Return the [X, Y] coordinate for the center point of the cell that contains the specified text.  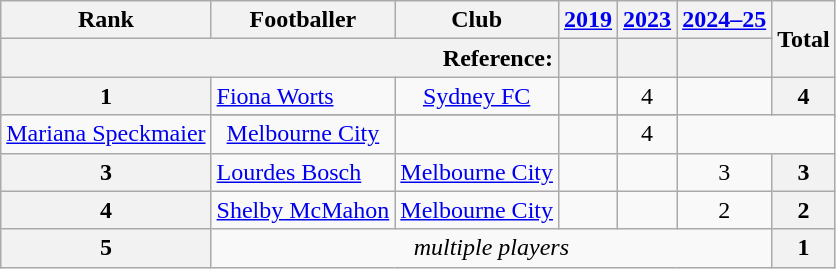
Sydney FC [477, 96]
Footballer [303, 20]
Mariana Speckmaier [106, 134]
Lourdes Bosch [303, 172]
multiple players [492, 248]
2023 [648, 20]
2019 [588, 20]
5 [106, 248]
2024–25 [724, 20]
Rank [106, 20]
Total [804, 39]
Reference: [280, 58]
Fiona Worts [303, 96]
Shelby McMahon [303, 210]
Club [477, 20]
